Return (x, y) of the center of cell containing provided text 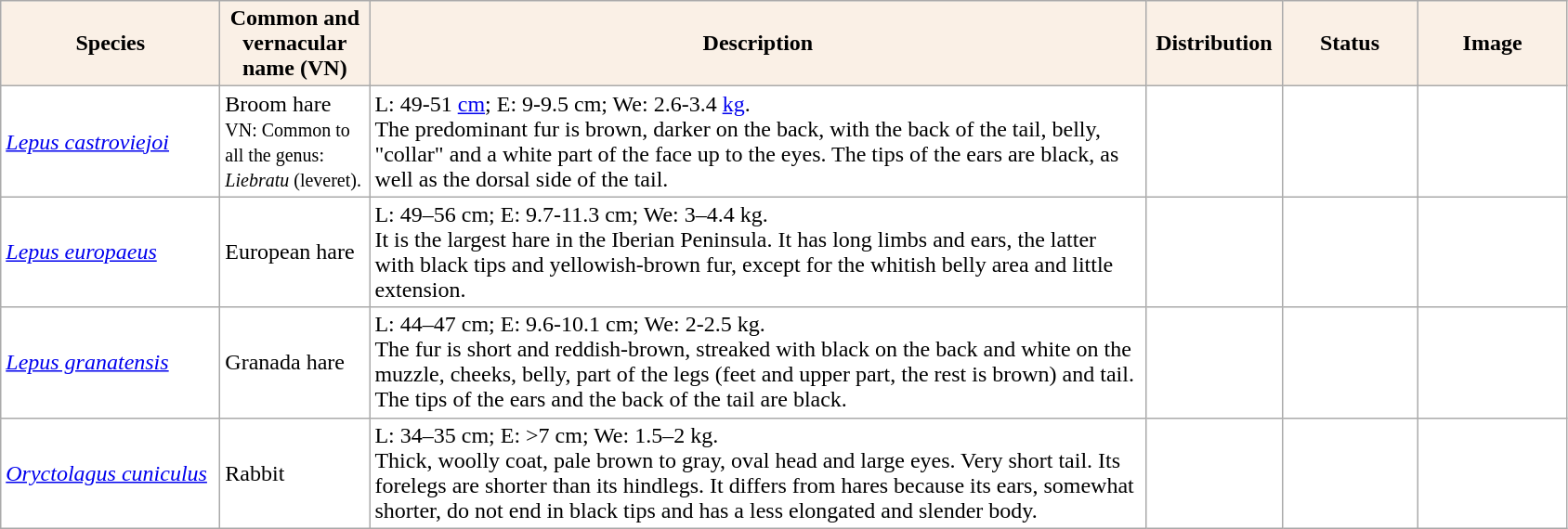
Granada hare (295, 362)
European hare (295, 252)
Rabbit (295, 473)
Species (111, 44)
Broom hareVN: Common to all the genus: Liebratu (leveret). (295, 141)
Lepus europaeus (111, 252)
Oryctolagus cuniculus (111, 473)
Distribution (1214, 44)
Status (1350, 44)
Lepus castroviejoi (111, 141)
Image (1492, 44)
Lepus granatensis (111, 362)
Common and vernacular name (VN) (295, 44)
Description (758, 44)
